Extract the [X, Y] coordinate from the center of the cell holding the provided text.  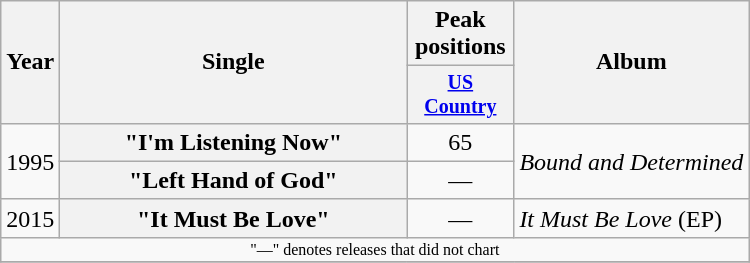
"It Must Be Love" [234, 218]
Peak positions [460, 34]
It Must Be Love (EP) [632, 218]
Bound and Determined [632, 161]
Album [632, 62]
Single [234, 62]
65 [460, 142]
2015 [30, 218]
Year [30, 62]
1995 [30, 161]
"—" denotes releases that did not chart [375, 249]
"I'm Listening Now" [234, 142]
US Country [460, 94]
"Left Hand of God" [234, 180]
